Capture the cell that displays the provided text and extract its [X, Y] central coordinate. 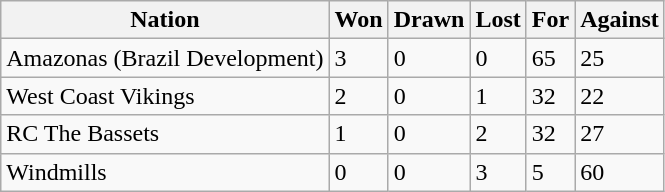
22 [620, 96]
West Coast Vikings [165, 96]
Against [620, 20]
Windmills [165, 172]
60 [620, 172]
65 [550, 58]
Nation [165, 20]
25 [620, 58]
Amazonas (Brazil Development) [165, 58]
5 [550, 172]
RC The Bassets [165, 134]
For [550, 20]
Won [358, 20]
Lost [498, 20]
27 [620, 134]
Drawn [429, 20]
